For the text-containing cell, return its midpoint in (X, Y) coordinate format. 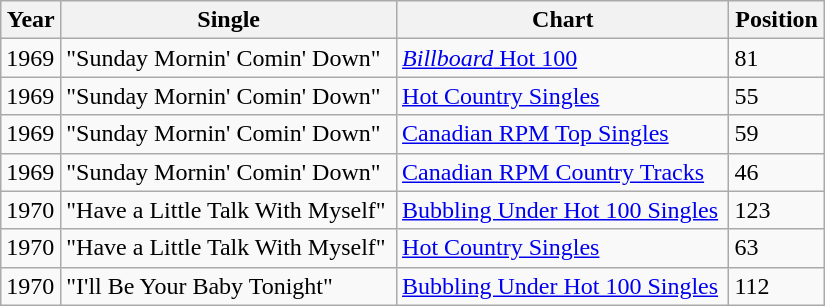
112 (776, 286)
Canadian RPM Country Tracks (563, 172)
55 (776, 96)
Chart (563, 20)
Billboard Hot 100 (563, 58)
81 (776, 58)
"I'll Be Your Baby Tonight" (229, 286)
63 (776, 248)
Canadian RPM Top Singles (563, 134)
Year (31, 20)
123 (776, 210)
Single (229, 20)
46 (776, 172)
Position (776, 20)
59 (776, 134)
